For the text-containing cell, return its midpoint in (X, Y) coordinate format. 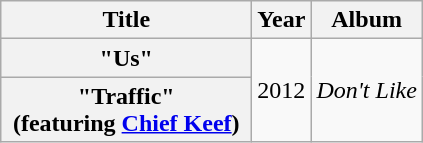
Title (126, 20)
2012 (282, 90)
"Us" (126, 58)
Year (282, 20)
Don't Like (367, 90)
Album (367, 20)
"Traffic" (featuring Chief Keef) (126, 110)
